Search for the cell housing the specified text and yield its [x, y] center coordinate. 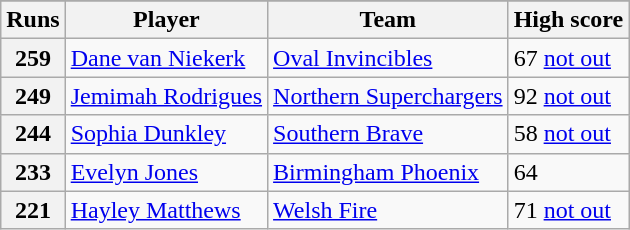
259 [33, 58]
Sophia Dunkley [166, 134]
233 [33, 172]
64 [568, 172]
71 not out [568, 210]
67 not out [568, 58]
221 [33, 210]
Jemimah Rodrigues [166, 96]
244 [33, 134]
Evelyn Jones [166, 172]
92 not out [568, 96]
249 [33, 96]
Hayley Matthews [166, 210]
Welsh Fire [388, 210]
Player [166, 20]
Oval Invincibles [388, 58]
58 not out [568, 134]
Southern Brave [388, 134]
Birmingham Phoenix [388, 172]
Team [388, 20]
Dane van Niekerk [166, 58]
Northern Superchargers [388, 96]
High score [568, 20]
Runs [33, 20]
